Provide the (X, Y) coordinate of the cell's center where the given text is located.  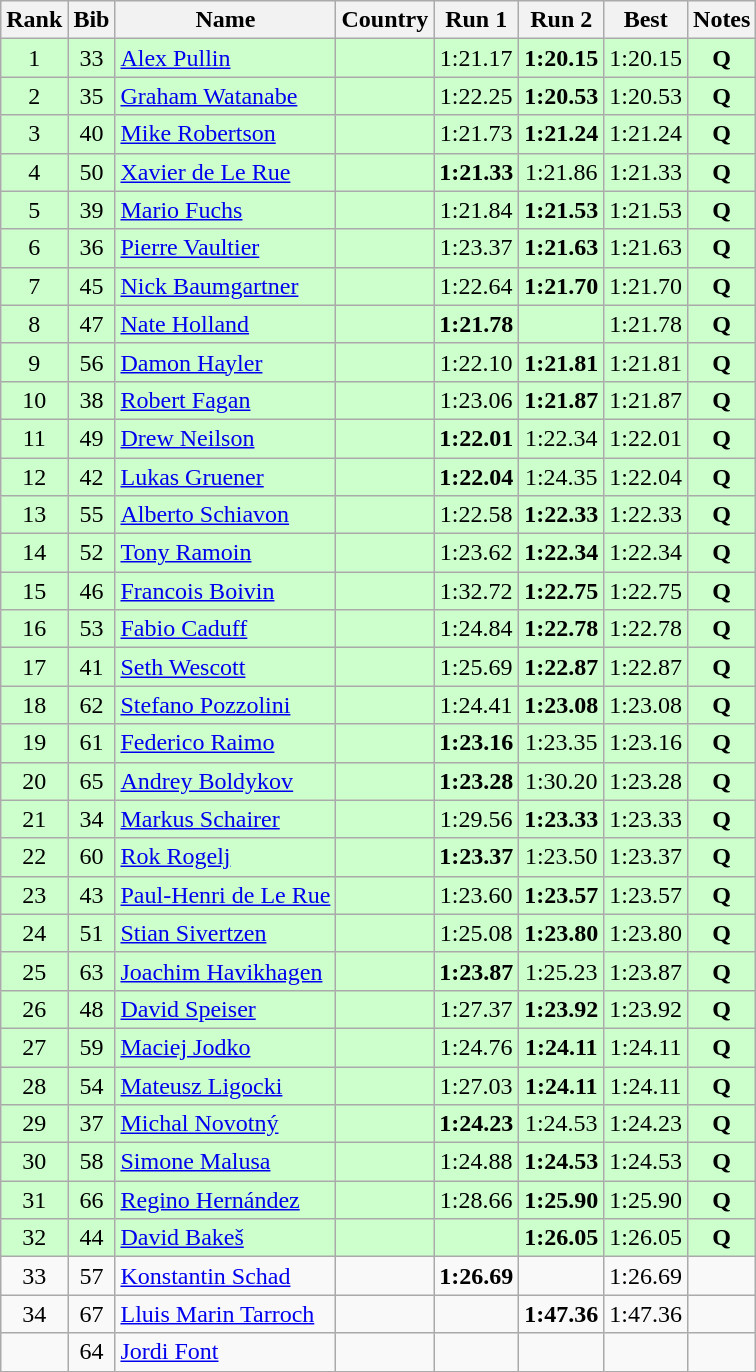
56 (92, 362)
3 (34, 134)
Best (646, 20)
Francois Boivin (226, 591)
Mateusz Ligocki (226, 1085)
1:24.35 (562, 477)
Bib (92, 20)
1:23.35 (562, 743)
52 (92, 553)
58 (92, 1162)
46 (92, 591)
1 (34, 58)
41 (92, 667)
Drew Neilson (226, 438)
1:21.84 (476, 210)
David Speiser (226, 1009)
Rok Rogelj (226, 857)
25 (34, 971)
David Bakeš (226, 1238)
Tony Ramoin (226, 553)
49 (92, 438)
16 (34, 629)
61 (92, 743)
27 (34, 1047)
Graham Watanabe (226, 96)
Jordi Font (226, 1352)
62 (92, 705)
Run 2 (562, 20)
Andrey Boldykov (226, 781)
Stefano Pozzolini (226, 705)
Michal Novotný (226, 1124)
Country (385, 20)
Stian Sivertzen (226, 933)
60 (92, 857)
11 (34, 438)
Alex Pullin (226, 58)
5 (34, 210)
30 (34, 1162)
Joachim Havikhagen (226, 971)
Lluis Marin Tarroch (226, 1314)
67 (92, 1314)
9 (34, 362)
48 (92, 1009)
17 (34, 667)
45 (92, 286)
65 (92, 781)
1:22.58 (476, 515)
Seth Wescott (226, 667)
35 (92, 96)
55 (92, 515)
53 (92, 629)
36 (92, 248)
Alberto Schiavon (226, 515)
Robert Fagan (226, 400)
26 (34, 1009)
63 (92, 971)
Damon Hayler (226, 362)
1:23.60 (476, 895)
31 (34, 1200)
18 (34, 705)
20 (34, 781)
Lukas Gruener (226, 477)
51 (92, 933)
Nate Holland (226, 324)
12 (34, 477)
1:22.64 (476, 286)
1:24.41 (476, 705)
1:21.73 (476, 134)
Maciej Jodko (226, 1047)
29 (34, 1124)
66 (92, 1200)
1:25.69 (476, 667)
Federico Raimo (226, 743)
38 (92, 400)
42 (92, 477)
1:21.17 (476, 58)
Xavier de Le Rue (226, 172)
24 (34, 933)
Mike Robertson (226, 134)
1:29.56 (476, 819)
Notes (722, 20)
54 (92, 1085)
1:25.08 (476, 933)
1:23.06 (476, 400)
Pierre Vaultier (226, 248)
32 (34, 1238)
Simone Malusa (226, 1162)
Mario Fuchs (226, 210)
8 (34, 324)
Run 1 (476, 20)
6 (34, 248)
Fabio Caduff (226, 629)
Rank (34, 20)
Nick Baumgartner (226, 286)
1:21.86 (562, 172)
64 (92, 1352)
28 (34, 1085)
1:24.88 (476, 1162)
44 (92, 1238)
23 (34, 895)
10 (34, 400)
19 (34, 743)
22 (34, 857)
40 (92, 134)
4 (34, 172)
1:23.62 (476, 553)
1:23.50 (562, 857)
1:27.03 (476, 1085)
50 (92, 172)
57 (92, 1276)
37 (92, 1124)
Name (226, 20)
1:27.37 (476, 1009)
43 (92, 895)
Regino Hernández (226, 1200)
1:22.25 (476, 96)
47 (92, 324)
1:32.72 (476, 591)
14 (34, 553)
1:22.10 (476, 362)
21 (34, 819)
13 (34, 515)
Konstantin Schad (226, 1276)
1:28.66 (476, 1200)
1:24.84 (476, 629)
15 (34, 591)
7 (34, 286)
Paul-Henri de Le Rue (226, 895)
1:30.20 (562, 781)
1:25.23 (562, 971)
2 (34, 96)
59 (92, 1047)
39 (92, 210)
1:24.76 (476, 1047)
Markus Schairer (226, 819)
